Return the (X, Y) coordinate for the center point of the cell that contains the specified text.  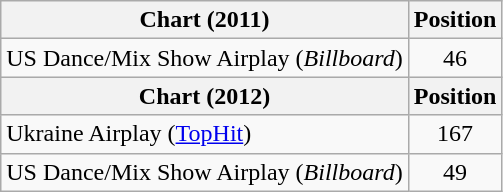
Ukraine Airplay (TopHit) (204, 134)
Chart (2012) (204, 96)
Chart (2011) (204, 20)
46 (455, 58)
167 (455, 134)
49 (455, 172)
